Capture the cell that displays the provided text and extract its [X, Y] central coordinate. 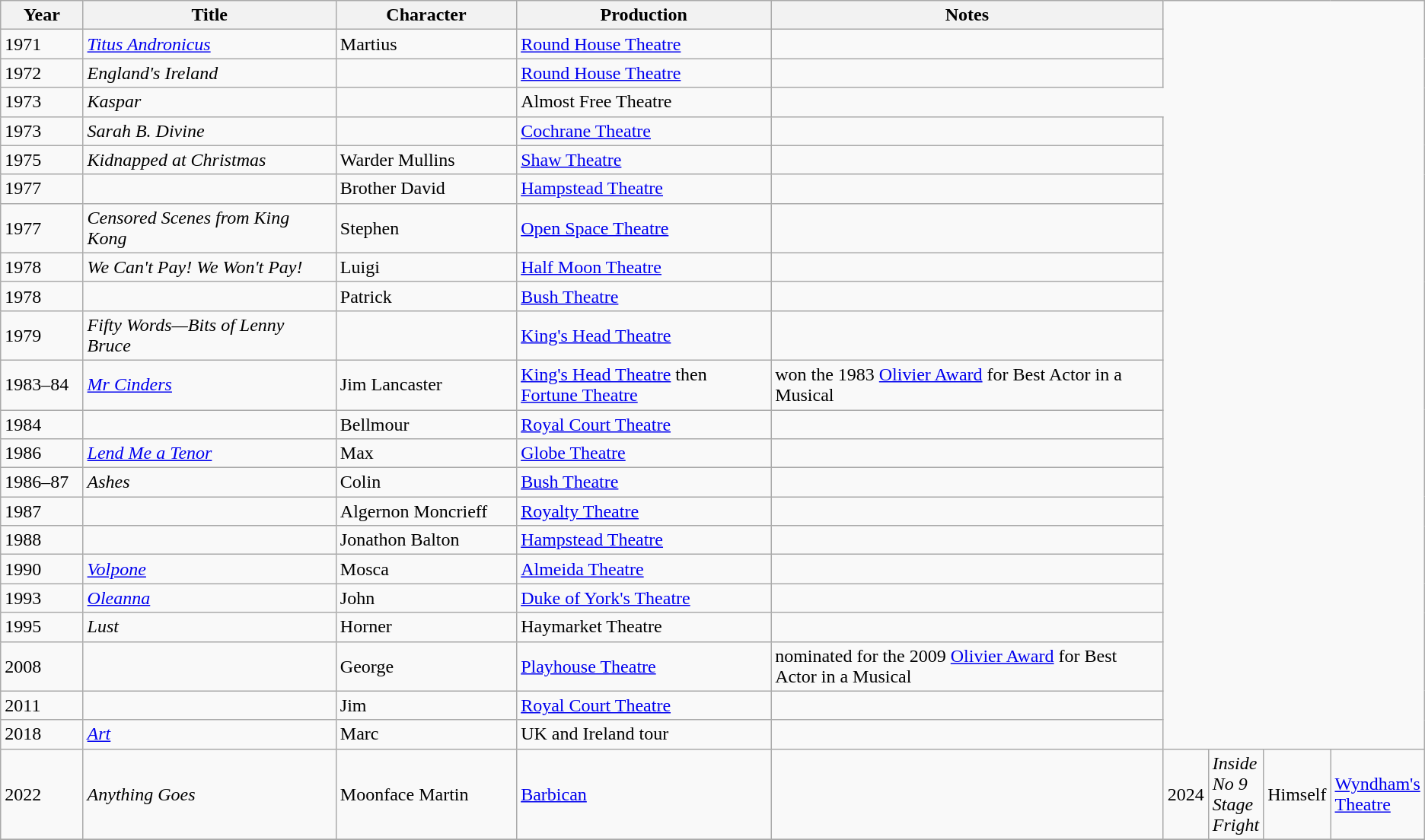
Warder Mullins [426, 160]
1984 [42, 424]
2018 [42, 734]
Notes [968, 15]
Half Moon Theatre [644, 267]
Marc [426, 734]
Globe Theatre [644, 453]
Luigi [426, 267]
2022 [42, 794]
2011 [42, 705]
England's Ireland [209, 73]
Jim [426, 705]
Haymarket Theatre [644, 627]
Cochrane Theatre [644, 131]
1987 [42, 511]
Shaw Theatre [644, 160]
Censored Scenes from King Kong [209, 228]
Lust [209, 627]
Duke of York's Theatre [644, 598]
King's Head Theatre then Fortune Theatre [644, 385]
Character [426, 15]
Stephen [426, 228]
Moonface Martin [426, 794]
Almost Free Theatre [644, 102]
Brother David [426, 189]
We Can't Pay! We Won't Pay! [209, 267]
Patrick [426, 296]
1986–87 [42, 482]
Production [644, 15]
Playhouse Theatre [644, 667]
Almeida Theatre [644, 569]
Jim Lancaster [426, 385]
Mosca [426, 569]
1971 [42, 44]
Barbican [644, 794]
1995 [42, 627]
Bellmour [426, 424]
1990 [42, 569]
Fifty Words—Bits of Lenny Bruce [209, 335]
Year [42, 15]
won the 1983 Olivier Award for Best Actor in a Musical [968, 385]
Anything Goes [209, 794]
Art [209, 734]
1979 [42, 335]
Inside No 9 Stage Fright [1235, 794]
Wyndham's Theatre [1378, 794]
King's Head Theatre [644, 335]
Sarah B. Divine [209, 131]
Title [209, 15]
Open Space Theatre [644, 228]
2024 [1186, 794]
Algernon Moncrieff [426, 511]
Colin [426, 482]
1988 [42, 540]
Mr Cinders [209, 385]
Volpone [209, 569]
Jonathon Balton [426, 540]
1986 [42, 453]
Horner [426, 627]
George [426, 667]
1972 [42, 73]
2008 [42, 667]
Royalty Theatre [644, 511]
UK and Ireland tour [644, 734]
Titus Andronicus [209, 44]
Ashes [209, 482]
Kaspar [209, 102]
1993 [42, 598]
Martius [426, 44]
John [426, 598]
1983–84 [42, 385]
Lend Me a Tenor [209, 453]
Kidnapped at Christmas [209, 160]
1975 [42, 160]
Himself [1297, 794]
Oleanna [209, 598]
Max [426, 453]
nominated for the 2009 Olivier Award for Best Actor in a Musical [968, 667]
